Locate the cell with the specified text and output its [X, Y] center coordinate. 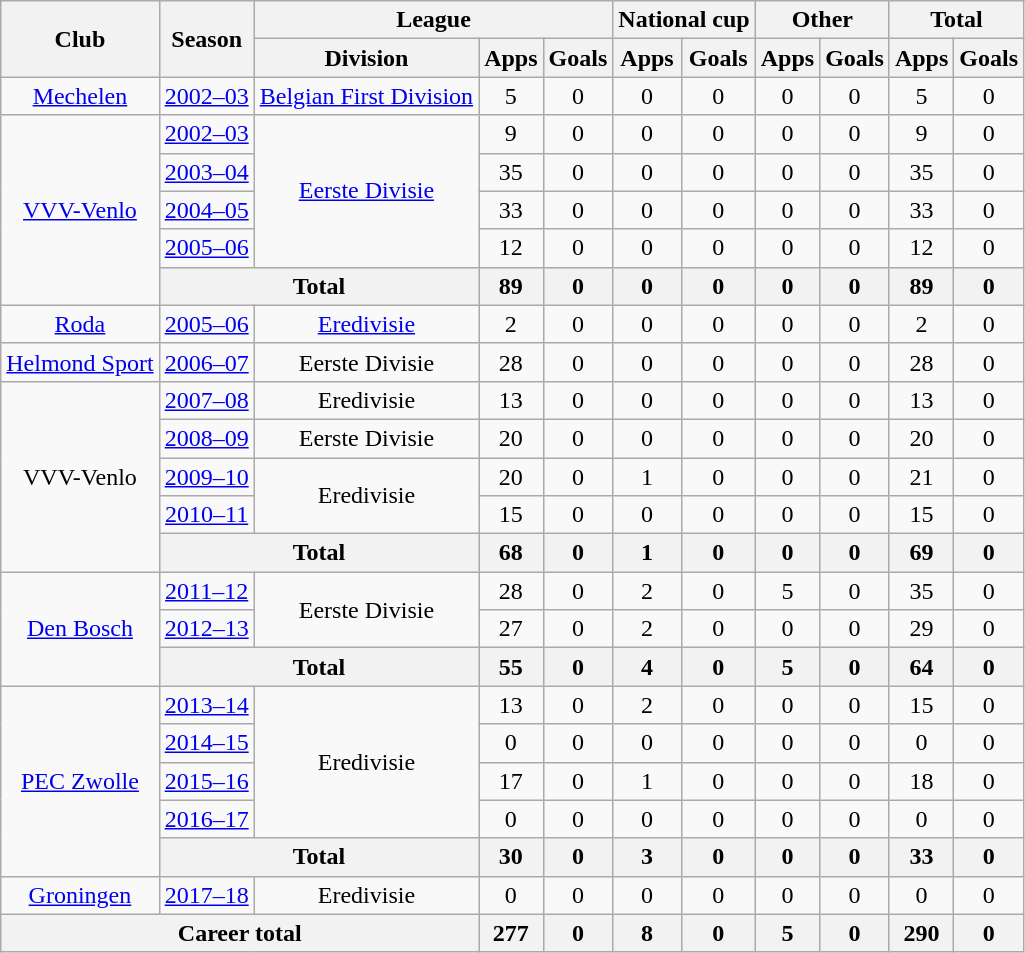
21 [921, 477]
277 [511, 933]
2004–05 [206, 210]
League [434, 20]
Roda [80, 324]
Other [822, 20]
Mechelen [80, 96]
2013–14 [206, 705]
64 [921, 667]
55 [511, 667]
Den Bosch [80, 629]
27 [511, 629]
30 [511, 857]
2009–10 [206, 477]
2016–17 [206, 819]
Belgian First Division [366, 96]
17 [511, 781]
PEC Zwolle [80, 781]
69 [921, 553]
2015–16 [206, 781]
4 [647, 667]
2014–15 [206, 743]
3 [647, 857]
Club [80, 39]
290 [921, 933]
Season [206, 39]
18 [921, 781]
2007–08 [206, 400]
2008–09 [206, 438]
National cup [684, 20]
Career total [240, 933]
2003–04 [206, 172]
2006–07 [206, 362]
2011–12 [206, 591]
68 [511, 553]
29 [921, 629]
8 [647, 933]
Groningen [80, 895]
2017–18 [206, 895]
2012–13 [206, 629]
Division [366, 58]
Helmond Sport [80, 362]
2010–11 [206, 515]
